Return [X, Y] of the center of cell containing provided text 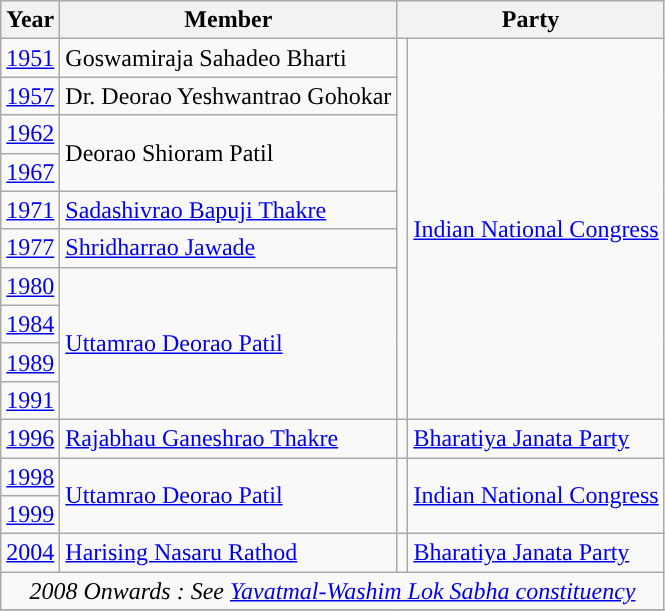
Dr. Deorao Yeshwantrao Gohokar [228, 96]
1971 [30, 210]
2008 Onwards : See Yavatmal-Washim Lok Sabha constituency [332, 591]
Goswamiraja Sahadeo Bharti [228, 58]
1957 [30, 96]
Rajabhau Ganeshrao Thakre [228, 438]
1998 [30, 477]
Member [228, 20]
1984 [30, 324]
Shridharrao Jawade [228, 248]
1980 [30, 286]
1996 [30, 438]
1991 [30, 400]
1977 [30, 248]
2004 [30, 553]
Party [530, 20]
1967 [30, 172]
Harising Nasaru Rathod [228, 553]
Sadashivrao Bapuji Thakre [228, 210]
1989 [30, 362]
Year [30, 20]
Deorao Shioram Patil [228, 153]
1951 [30, 58]
1999 [30, 515]
1962 [30, 134]
